Identify which cell holds the provided text, then report its (x, y) central coordinate. 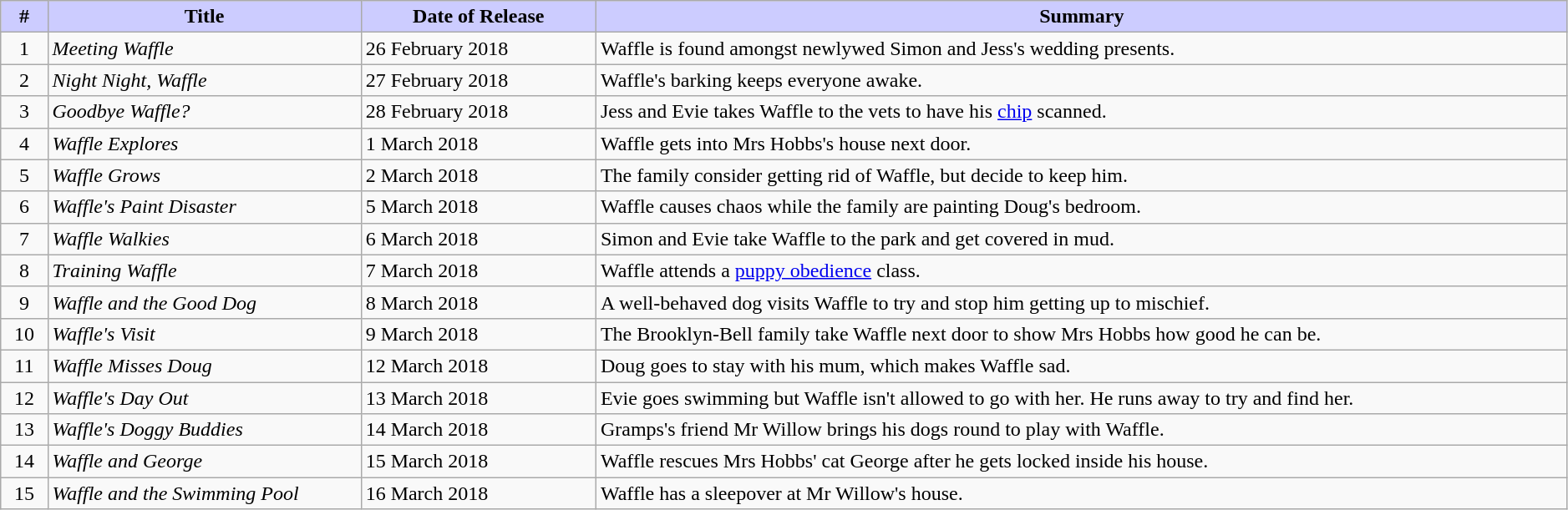
6 (24, 207)
Waffle's Visit (204, 334)
14 March 2018 (478, 430)
Waffle Explores (204, 144)
Waffle Grows (204, 175)
Training Waffle (204, 270)
13 March 2018 (478, 398)
Jess and Evie takes Waffle to the vets to have his chip scanned. (1081, 112)
The family consider getting rid of Waffle, but decide to keep him. (1081, 175)
Waffle's Doggy Buddies (204, 430)
Waffle's Paint Disaster (204, 207)
28 February 2018 (478, 112)
Waffle causes chaos while the family are painting Doug's bedroom. (1081, 207)
Meeting Waffle (204, 48)
8 March 2018 (478, 302)
Goodbye Waffle? (204, 112)
12 (24, 398)
10 (24, 334)
9 March 2018 (478, 334)
27 February 2018 (478, 80)
Waffle attends a puppy obedience class. (1081, 270)
Waffle's barking keeps everyone awake. (1081, 80)
1 March 2018 (478, 144)
3 (24, 112)
Waffle Misses Doug (204, 366)
11 (24, 366)
Date of Release (478, 17)
5 March 2018 (478, 207)
2 March 2018 (478, 175)
Summary (1081, 17)
Waffle gets into Mrs Hobbs's house next door. (1081, 144)
16 March 2018 (478, 493)
13 (24, 430)
Doug goes to stay with his mum, which makes Waffle sad. (1081, 366)
Waffle's Day Out (204, 398)
Gramps's friend Mr Willow brings his dogs round to play with Waffle. (1081, 430)
Waffle and George (204, 462)
9 (24, 302)
Night Night, Waffle (204, 80)
26 February 2018 (478, 48)
4 (24, 144)
The Brooklyn-Bell family take Waffle next door to show Mrs Hobbs how good he can be. (1081, 334)
5 (24, 175)
7 (24, 239)
Waffle Walkies (204, 239)
Waffle and the Good Dog (204, 302)
1 (24, 48)
Waffle has a sleepover at Mr Willow's house. (1081, 493)
Evie goes swimming but Waffle isn't allowed to go with her. He runs away to try and find her. (1081, 398)
# (24, 17)
6 March 2018 (478, 239)
7 March 2018 (478, 270)
Simon and Evie take Waffle to the park and get covered in mud. (1081, 239)
A well-behaved dog visits Waffle to try and stop him getting up to mischief. (1081, 302)
15 March 2018 (478, 462)
2 (24, 80)
8 (24, 270)
15 (24, 493)
Title (204, 17)
Waffle is found amongst newlywed Simon and Jess's wedding presents. (1081, 48)
14 (24, 462)
Waffle and the Swimming Pool (204, 493)
Waffle rescues Mrs Hobbs' cat George after he gets locked inside his house. (1081, 462)
12 March 2018 (478, 366)
